Identify which cell holds the provided text, then report its (X, Y) central coordinate. 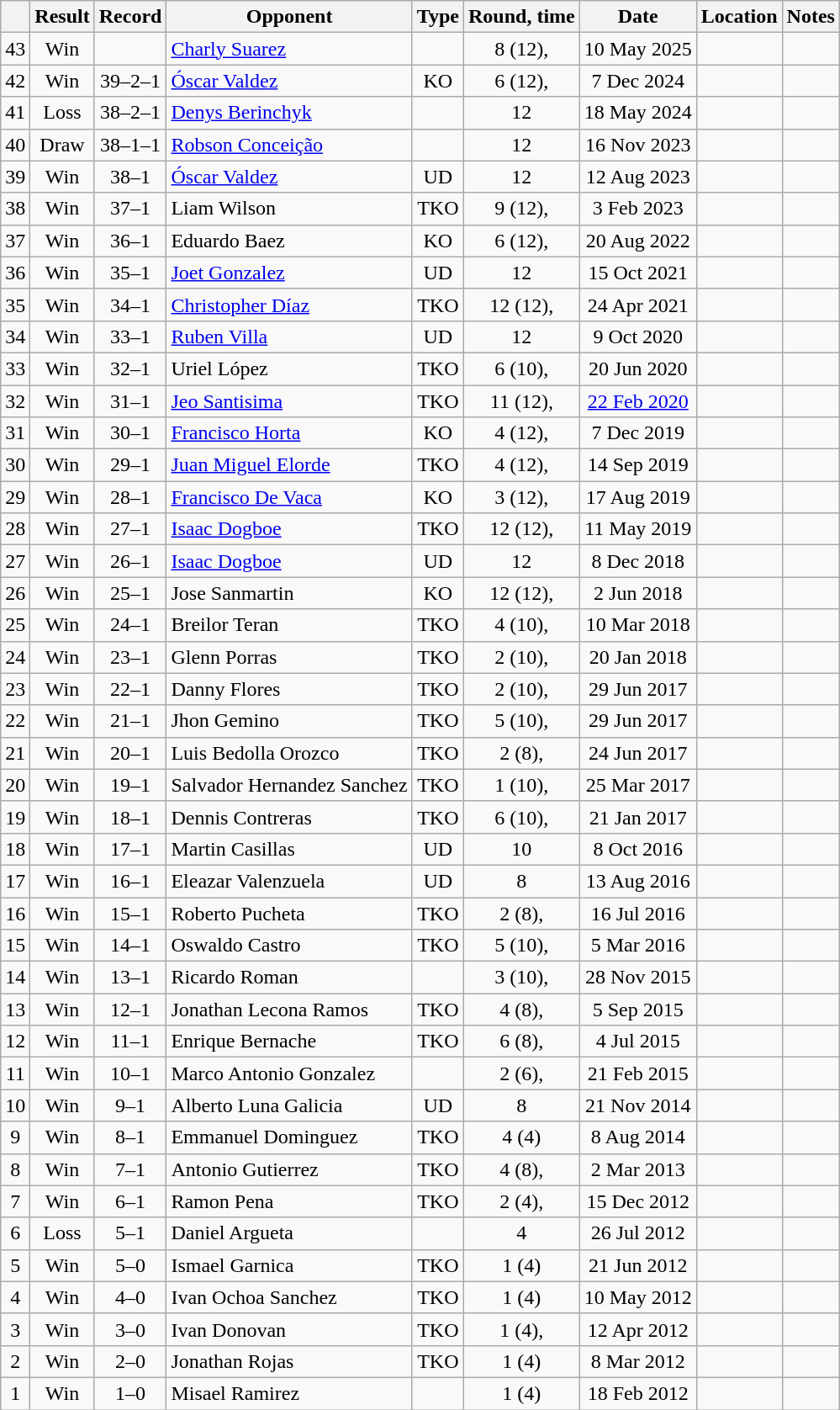
10 Mar 2018 (637, 625)
Roberto Pucheta (289, 913)
Eleazar Valenzuela (289, 881)
17 (15, 881)
34–1 (130, 305)
12 Aug 2023 (637, 177)
15 Dec 2012 (637, 1201)
11 May 2019 (637, 529)
1 (15, 1393)
2 (6), (521, 1073)
5–1 (130, 1233)
38 (15, 209)
9 (15, 1137)
1–0 (130, 1393)
10–1 (130, 1073)
42 (15, 81)
11 (15, 1073)
20 Jun 2020 (637, 368)
11 (12), (521, 401)
38–1 (130, 177)
22–1 (130, 689)
Robson Conceição (289, 145)
29 (15, 497)
10 May 2012 (637, 1297)
28 Nov 2015 (637, 978)
Glenn Porras (289, 657)
Alberto Luna Galicia (289, 1105)
30–1 (130, 433)
2 (4), (521, 1201)
Misael Ramirez (289, 1393)
Date (637, 17)
26 Jul 2012 (637, 1233)
36–1 (130, 241)
Ismael Garnica (289, 1265)
1 (4), (521, 1329)
14 Sep 2019 (637, 465)
32 (15, 401)
4–0 (130, 1297)
Danny Flores (289, 689)
Draw (62, 145)
Type (437, 17)
20 Aug 2022 (637, 241)
7 (15, 1201)
8 Aug 2014 (637, 1137)
30 (15, 465)
9–1 (130, 1105)
Luis Bedolla Orozco (289, 753)
Record (130, 17)
8–1 (130, 1137)
43 (15, 49)
9 (12), (521, 209)
Ricardo Roman (289, 978)
27 (15, 561)
5 Mar 2016 (637, 946)
Juan Miguel Elorde (289, 465)
12 Apr 2012 (637, 1329)
26 (15, 593)
16 Nov 2023 (637, 145)
33 (15, 368)
38–1–1 (130, 145)
24–1 (130, 625)
18 Feb 2012 (637, 1393)
20 Jan 2018 (637, 657)
25 (15, 625)
16 Jul 2016 (637, 913)
25–1 (130, 593)
10 May 2025 (637, 49)
39 (15, 177)
33–1 (130, 337)
26–1 (130, 561)
22 Feb 2020 (637, 401)
Round, time (521, 17)
23 (15, 689)
40 (15, 145)
15 (15, 946)
16 (15, 913)
39–2–1 (130, 81)
2 Jun 2018 (637, 593)
Ruben Villa (289, 337)
3 (15, 1329)
9 Oct 2020 (637, 337)
7 Dec 2024 (637, 81)
20–1 (130, 753)
6–1 (130, 1201)
4 (10), (521, 625)
Jose Sanmartin (289, 593)
19 (15, 817)
18 May 2024 (637, 113)
35 (15, 305)
18 (15, 849)
31 (15, 433)
23–1 (130, 657)
8 Oct 2016 (637, 849)
5 Sep 2015 (637, 1010)
14 (15, 978)
Oswaldo Castro (289, 946)
3–0 (130, 1329)
Emmanuel Dominguez (289, 1137)
24 Apr 2021 (637, 305)
35–1 (130, 273)
Jonathan Lecona Ramos (289, 1010)
36 (15, 273)
21 Jan 2017 (637, 817)
41 (15, 113)
15 Oct 2021 (637, 273)
Liam Wilson (289, 209)
Antonio Gutierrez (289, 1169)
19–1 (130, 785)
17 Aug 2019 (637, 497)
Salvador Hernandez Sanchez (289, 785)
7–1 (130, 1169)
Francisco Horta (289, 433)
2 Mar 2013 (637, 1169)
Enrique Bernache (289, 1042)
4 Jul 2015 (637, 1042)
13 (15, 1010)
Dennis Contreras (289, 817)
Marco Antonio Gonzalez (289, 1073)
3 Feb 2023 (637, 209)
13 Aug 2016 (637, 881)
Eduardo Baez (289, 241)
6 (8), (521, 1042)
Result (62, 17)
8 Dec 2018 (637, 561)
21 Jun 2012 (637, 1265)
Denys Berinchyk (289, 113)
Jeo Santisima (289, 401)
Charly Suarez (289, 49)
7 Dec 2019 (637, 433)
Uriel López (289, 368)
16–1 (130, 881)
Ramon Pena (289, 1201)
21–1 (130, 721)
28 (15, 529)
Location (739, 17)
Notes (811, 17)
17–1 (130, 849)
25 Mar 2017 (637, 785)
Francisco De Vaca (289, 497)
18–1 (130, 817)
31–1 (130, 401)
38–2–1 (130, 113)
1 (10), (521, 785)
3 (12), (521, 497)
Christopher Díaz (289, 305)
22 (15, 721)
8 (12), (521, 49)
14–1 (130, 946)
13–1 (130, 978)
Daniel Argueta (289, 1233)
29–1 (130, 465)
8 Mar 2012 (637, 1361)
Joet Gonzalez (289, 273)
24 (15, 657)
2–0 (130, 1361)
28–1 (130, 497)
24 Jun 2017 (637, 753)
27–1 (130, 529)
34 (15, 337)
Jhon Gemino (289, 721)
21 (15, 753)
37 (15, 241)
12–1 (130, 1010)
11–1 (130, 1042)
5 (15, 1265)
5–0 (130, 1265)
21 Feb 2015 (637, 1073)
6 (15, 1233)
Ivan Donovan (289, 1329)
32–1 (130, 368)
Ivan Ochoa Sanchez (289, 1297)
Martin Casillas (289, 849)
Opponent (289, 17)
2 (15, 1361)
4 (4) (521, 1137)
Jonathan Rojas (289, 1361)
Breilor Teran (289, 625)
20 (15, 785)
37–1 (130, 209)
21 Nov 2014 (637, 1105)
15–1 (130, 913)
3 (10), (521, 978)
